Determine the [x, y] coordinate at the center of the cell enclosing the given text.  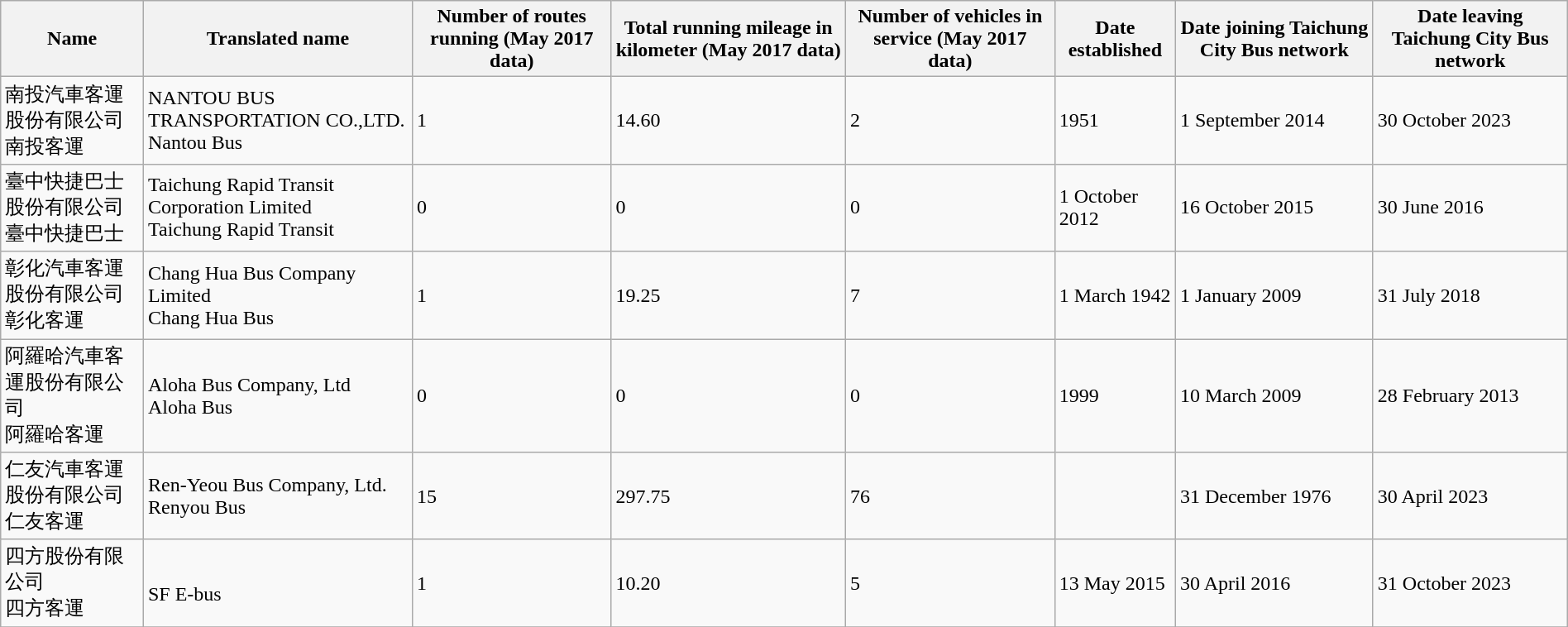
Chang Hua Bus Company LimitedChang Hua Bus [278, 295]
Name [73, 39]
NANTOU BUS TRANSPORTATION CO.,LTD.Nantou Bus [278, 121]
30 April 2016 [1274, 583]
1 September 2014 [1274, 121]
10.20 [729, 583]
四方股份有限公司四方客運 [73, 583]
30 October 2023 [1470, 121]
臺中快捷巴士股份有限公司臺中快捷巴士 [73, 208]
Total running mileage in kilometer (May 2017 data) [729, 39]
Ren-Yeou Bus Company, Ltd.Renyou Bus [278, 496]
7 [949, 295]
Number of routes running (May 2017 data) [511, 39]
Aloha Bus Company, LtdAloha Bus [278, 395]
1951 [1115, 121]
297.75 [729, 496]
31 October 2023 [1470, 583]
16 October 2015 [1274, 208]
Taichung Rapid Transit Corporation LimitedTaichung Rapid Transit [278, 208]
Date established [1115, 39]
2 [949, 121]
15 [511, 496]
31 July 2018 [1470, 295]
阿羅哈汽車客運股份有限公司阿羅哈客運 [73, 395]
1 January 2009 [1274, 295]
1 October 2012 [1115, 208]
彰化汽車客運股份有限公司彰化客運 [73, 295]
31 December 1976 [1274, 496]
10 March 2009 [1274, 395]
仁友汽車客運股份有限公司仁友客運 [73, 496]
13 May 2015 [1115, 583]
Date joining Taichung City Bus network [1274, 39]
Date leaving Taichung City Bus network [1470, 39]
30 April 2023 [1470, 496]
30 June 2016 [1470, 208]
14.60 [729, 121]
1 March 1942 [1115, 295]
5 [949, 583]
SF E-bus [278, 583]
Translated name [278, 39]
19.25 [729, 295]
1999 [1115, 395]
76 [949, 496]
Number of vehicles in service (May 2017 data) [949, 39]
28 February 2013 [1470, 395]
南投汽車客運股份有限公司南投客運 [73, 121]
